Locate the cell with the specified text and output its (x, y) center coordinate. 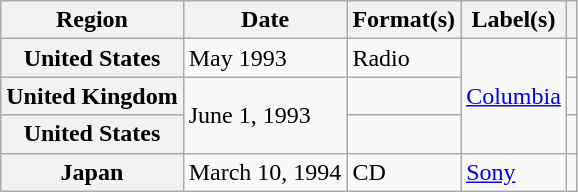
Date (265, 20)
Japan (92, 172)
United Kingdom (92, 96)
June 1, 1993 (265, 115)
March 10, 1994 (265, 172)
Label(s) (514, 20)
Sony (514, 172)
Region (92, 20)
May 1993 (265, 58)
Columbia (514, 96)
Format(s) (404, 20)
Radio (404, 58)
CD (404, 172)
